Capture the cell that displays the provided text and extract its [X, Y] central coordinate. 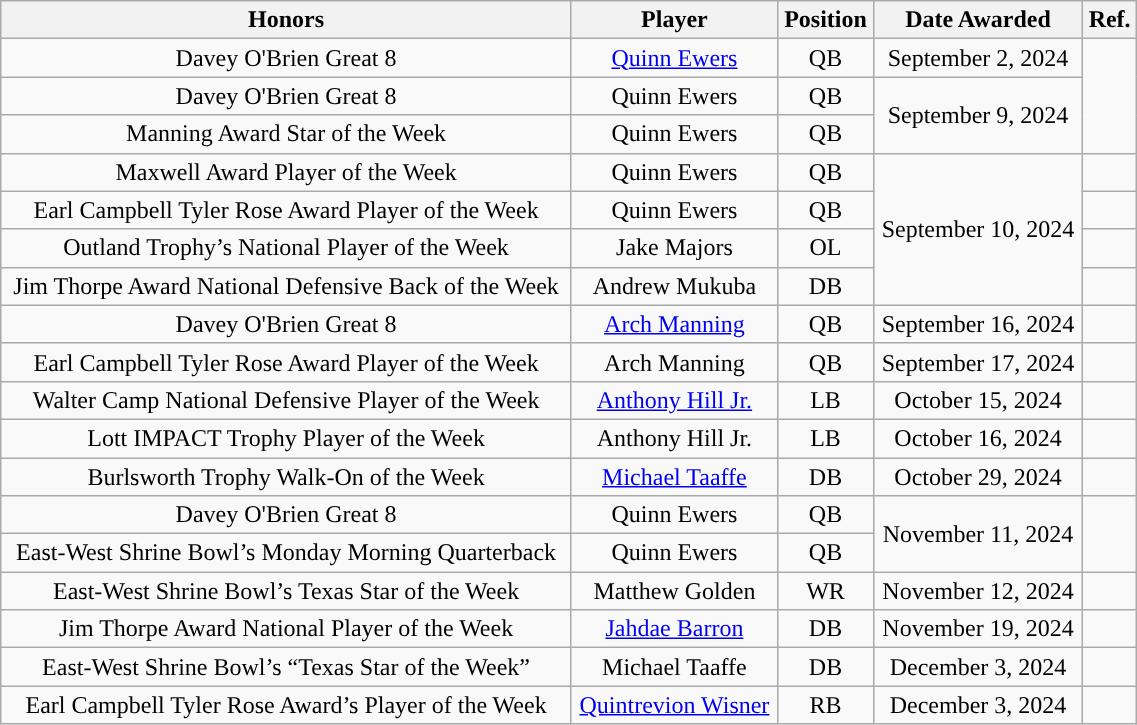
Matthew Golden [674, 591]
Manning Award Star of the Week [286, 134]
Lott IMPACT Trophy Player of the Week [286, 438]
Position [825, 20]
Earl Campbell Tyler Rose Award’s Player of the Week [286, 705]
November 19, 2024 [978, 629]
September 9, 2024 [978, 115]
Jake Majors [674, 248]
East-West Shrine Bowl’s Monday Morning Quarterback [286, 553]
OL [825, 248]
WR [825, 591]
Jahdae Barron [674, 629]
Honors [286, 20]
September 2, 2024 [978, 58]
Andrew Mukuba [674, 286]
September 17, 2024 [978, 362]
September 10, 2024 [978, 229]
Burlsworth Trophy Walk-On of the Week [286, 477]
September 16, 2024 [978, 324]
Player [674, 20]
Quintrevion Wisner [674, 705]
November 11, 2024 [978, 534]
Jim Thorpe Award National Defensive Back of the Week [286, 286]
East-West Shrine Bowl’s “Texas Star of the Week” [286, 667]
Outland Trophy’s National Player of the Week [286, 248]
November 12, 2024 [978, 591]
Maxwell Award Player of the Week [286, 172]
RB [825, 705]
Date Awarded [978, 20]
Jim Thorpe Award National Player of the Week [286, 629]
Ref. [1109, 20]
Walter Camp National Defensive Player of the Week [286, 400]
October 29, 2024 [978, 477]
East-West Shrine Bowl’s Texas Star of the Week [286, 591]
October 15, 2024 [978, 400]
October 16, 2024 [978, 438]
